Identify which cell holds the provided text, then report its [x, y] central coordinate. 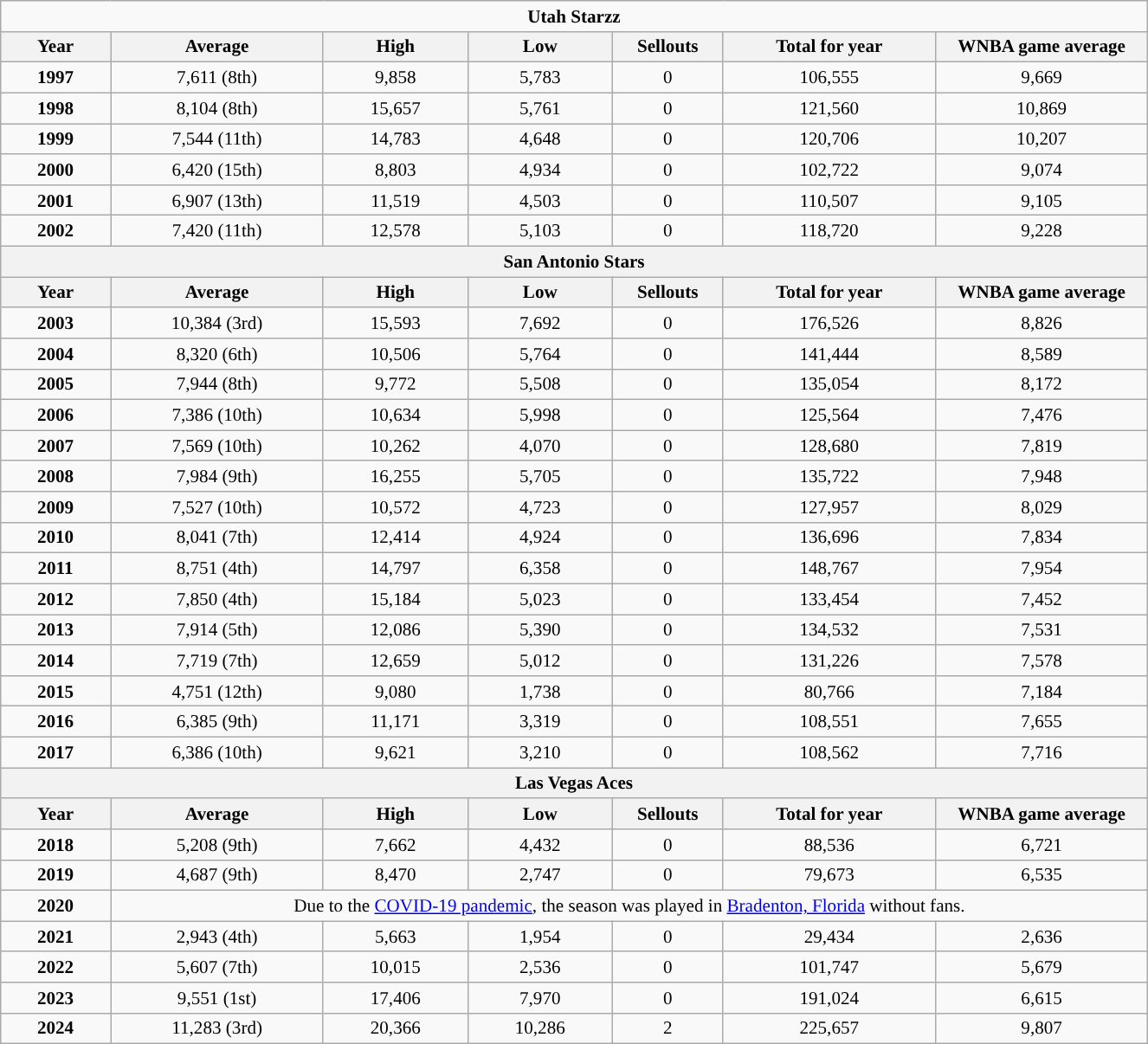
8,172 [1041, 384]
15,593 [395, 322]
2001 [55, 199]
4,503 [540, 199]
9,621 [395, 751]
135,722 [829, 476]
2003 [55, 322]
4,723 [540, 507]
5,663 [395, 937]
Utah Starzz [574, 16]
121,560 [829, 107]
1,954 [540, 937]
7,611 (8th) [216, 78]
7,527 (10th) [216, 507]
7,970 [540, 997]
7,655 [1041, 722]
9,074 [1041, 170]
135,054 [829, 384]
2002 [55, 230]
10,384 (3rd) [216, 322]
2024 [55, 1028]
6,615 [1041, 997]
5,705 [540, 476]
7,544 (11th) [216, 139]
29,434 [829, 937]
10,869 [1041, 107]
10,634 [395, 416]
3,210 [540, 751]
3,319 [540, 722]
7,476 [1041, 416]
5,023 [540, 599]
6,386 (10th) [216, 751]
8,589 [1041, 353]
5,390 [540, 630]
7,948 [1041, 476]
5,103 [540, 230]
9,228 [1041, 230]
10,207 [1041, 139]
8,029 [1041, 507]
2011 [55, 568]
134,532 [829, 630]
15,184 [395, 599]
10,506 [395, 353]
127,957 [829, 507]
2012 [55, 599]
2,536 [540, 966]
4,751 (12th) [216, 691]
10,572 [395, 507]
9,551 (1st) [216, 997]
7,850 (4th) [216, 599]
2007 [55, 445]
136,696 [829, 537]
2013 [55, 630]
2015 [55, 691]
5,998 [540, 416]
7,578 [1041, 660]
4,934 [540, 170]
9,669 [1041, 78]
2000 [55, 170]
120,706 [829, 139]
2014 [55, 660]
10,015 [395, 966]
7,834 [1041, 537]
2005 [55, 384]
2020 [55, 905]
110,507 [829, 199]
106,555 [829, 78]
12,578 [395, 230]
88,536 [829, 845]
6,907 (13th) [216, 199]
Due to the COVID-19 pandemic, the season was played in Bradenton, Florida without fans. [629, 905]
8,751 (4th) [216, 568]
San Antonio Stars [574, 261]
12,086 [395, 630]
9,807 [1041, 1028]
15,657 [395, 107]
2019 [55, 874]
5,783 [540, 78]
2010 [55, 537]
4,687 (9th) [216, 874]
5,679 [1041, 966]
5,607 (7th) [216, 966]
5,012 [540, 660]
131,226 [829, 660]
101,747 [829, 966]
10,262 [395, 445]
2,636 [1041, 937]
14,797 [395, 568]
7,386 (10th) [216, 416]
191,024 [829, 997]
7,954 [1041, 568]
5,508 [540, 384]
7,452 [1041, 599]
141,444 [829, 353]
12,414 [395, 537]
2016 [55, 722]
20,366 [395, 1028]
8,104 (8th) [216, 107]
4,924 [540, 537]
17,406 [395, 997]
7,420 (11th) [216, 230]
133,454 [829, 599]
2022 [55, 966]
7,531 [1041, 630]
11,171 [395, 722]
2018 [55, 845]
2021 [55, 937]
2023 [55, 997]
12,659 [395, 660]
176,526 [829, 322]
2,943 (4th) [216, 937]
80,766 [829, 691]
108,562 [829, 751]
7,914 (5th) [216, 630]
6,535 [1041, 874]
8,470 [395, 874]
2,747 [540, 874]
5,764 [540, 353]
2 [668, 1028]
1,738 [540, 691]
1998 [55, 107]
6,721 [1041, 845]
2004 [55, 353]
7,662 [395, 845]
11,519 [395, 199]
148,767 [829, 568]
8,041 (7th) [216, 537]
8,803 [395, 170]
9,080 [395, 691]
Las Vegas Aces [574, 783]
6,358 [540, 568]
79,673 [829, 874]
4,432 [540, 845]
118,720 [829, 230]
2008 [55, 476]
7,184 [1041, 691]
7,569 (10th) [216, 445]
102,722 [829, 170]
2006 [55, 416]
16,255 [395, 476]
2009 [55, 507]
11,283 (3rd) [216, 1028]
108,551 [829, 722]
7,692 [540, 322]
128,680 [829, 445]
7,944 (8th) [216, 384]
9,772 [395, 384]
225,657 [829, 1028]
6,420 (15th) [216, 170]
7,819 [1041, 445]
4,648 [540, 139]
9,105 [1041, 199]
5,761 [540, 107]
8,320 (6th) [216, 353]
6,385 (9th) [216, 722]
5,208 (9th) [216, 845]
7,719 (7th) [216, 660]
1997 [55, 78]
8,826 [1041, 322]
9,858 [395, 78]
1999 [55, 139]
125,564 [829, 416]
10,286 [540, 1028]
4,070 [540, 445]
14,783 [395, 139]
7,716 [1041, 751]
7,984 (9th) [216, 476]
2017 [55, 751]
